For the text-containing cell, return its midpoint in (X, Y) coordinate format. 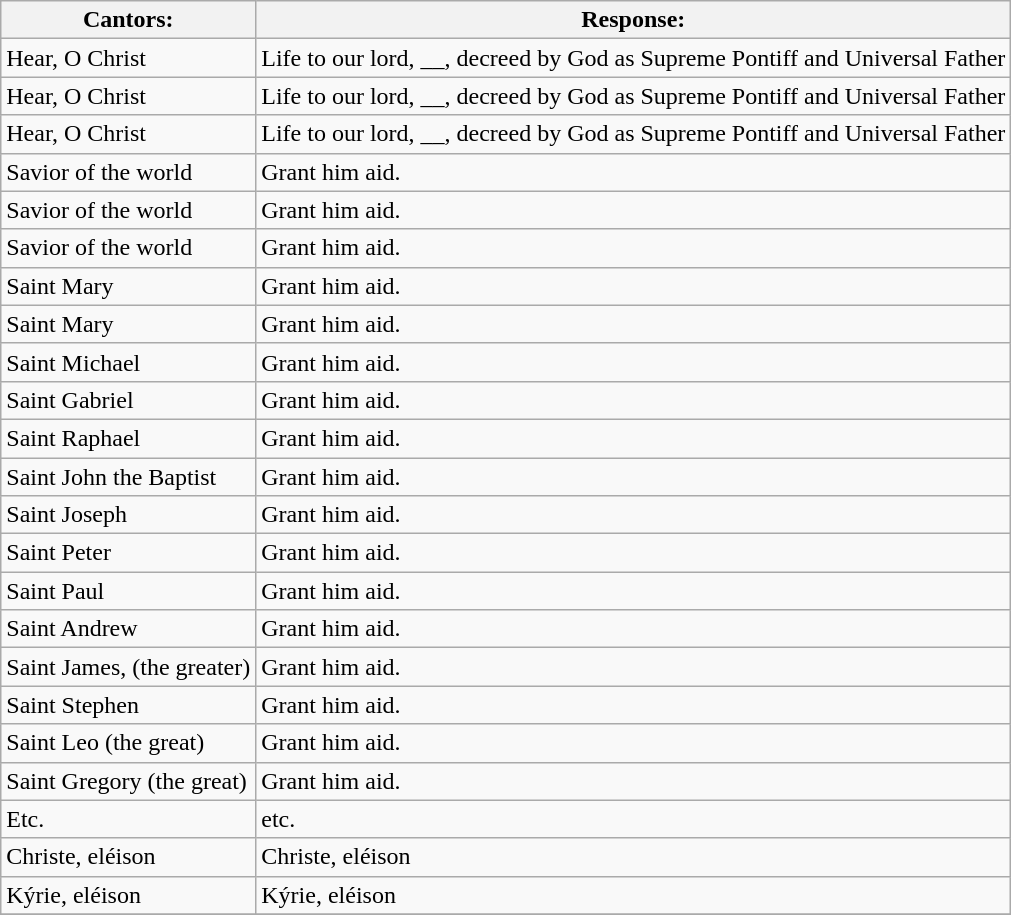
Saint Andrew (128, 629)
etc. (634, 819)
Saint Peter (128, 553)
Saint Leo (the great) (128, 743)
Saint Michael (128, 362)
Saint Gregory (the great) (128, 781)
Saint Joseph (128, 515)
Saint Stephen (128, 705)
Saint Paul (128, 591)
Saint John the Baptist (128, 477)
Saint Raphael (128, 438)
Response: (634, 20)
Saint James, (the greater) (128, 667)
Saint Gabriel (128, 400)
Etc. (128, 819)
Cantors: (128, 20)
